For the text-containing cell, return its midpoint in (x, y) coordinate format. 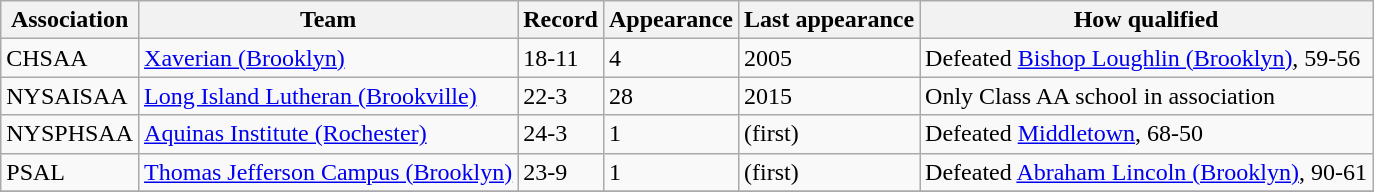
Aquinas Institute (Rochester) (328, 134)
Last appearance (830, 20)
Long Island Lutheran (Brookville) (328, 96)
NYSAISAA (70, 96)
22-3 (561, 96)
Record (561, 20)
23-9 (561, 172)
2005 (830, 58)
Appearance (670, 20)
24-3 (561, 134)
Xaverian (Brooklyn) (328, 58)
18-11 (561, 58)
2015 (830, 96)
CHSAA (70, 58)
28 (670, 96)
Defeated Middletown, 68-50 (1146, 134)
Defeated Abraham Lincoln (Brooklyn), 90-61 (1146, 172)
Thomas Jefferson Campus (Brooklyn) (328, 172)
Defeated Bishop Loughlin (Brooklyn), 59-56 (1146, 58)
Association (70, 20)
4 (670, 58)
Only Class AA school in association (1146, 96)
PSAL (70, 172)
NYSPHSAA (70, 134)
Team (328, 20)
How qualified (1146, 20)
